Find where the given text appears and provide that cell's center as [x, y] coordinate. 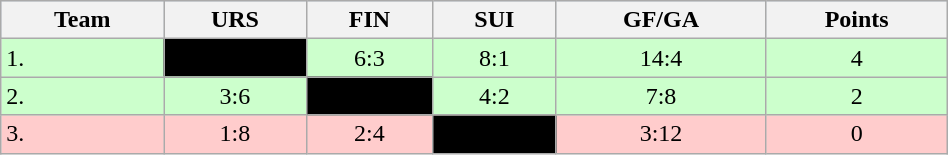
3:12 [661, 134]
6:3 [369, 58]
3. [82, 134]
14:4 [661, 58]
2 [856, 96]
1:8 [236, 134]
4:2 [494, 96]
8:1 [494, 58]
FIN [369, 20]
GF/GA [661, 20]
SUI [494, 20]
7:8 [661, 96]
URS [236, 20]
4 [856, 58]
2:4 [369, 134]
3:6 [236, 96]
0 [856, 134]
2. [82, 96]
Points [856, 20]
1. [82, 58]
Team [82, 20]
